Scan for the cell matching the given text and deliver its [x, y] coordinate at center. 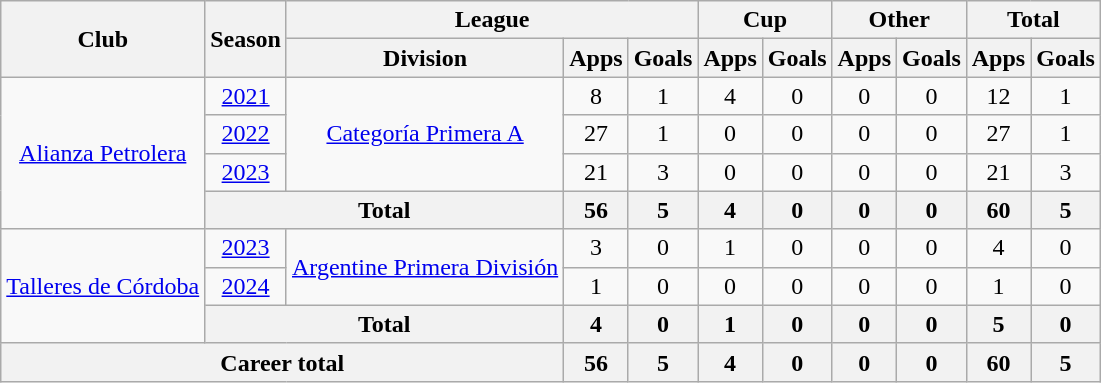
2022 [246, 134]
2024 [246, 286]
2021 [246, 96]
League [492, 20]
Categoría Primera A [424, 134]
Talleres de Córdoba [103, 286]
Alianza Petrolera [103, 153]
Division [424, 58]
Cup [765, 20]
8 [596, 96]
Argentine Primera División [424, 267]
12 [998, 96]
Club [103, 39]
Season [246, 39]
Career total [282, 362]
Other [899, 20]
